Search for the cell housing the specified text and yield its (x, y) center coordinate. 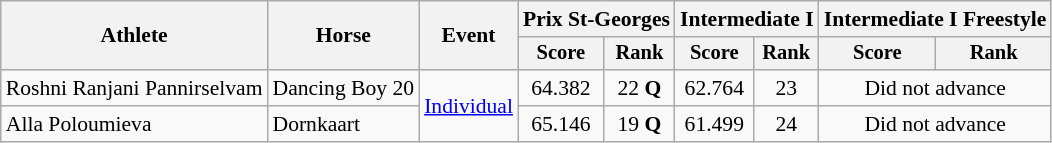
24 (786, 124)
61.499 (714, 124)
65.146 (561, 124)
62.764 (714, 88)
Intermediate I Freestyle (936, 19)
Horse (343, 36)
Event (468, 36)
64.382 (561, 88)
Intermediate I (747, 19)
Dancing Boy 20 (343, 88)
Individual (468, 106)
Athlete (134, 36)
Dornkaart (343, 124)
23 (786, 88)
19 Q (640, 124)
Prix St-Georges (596, 19)
22 Q (640, 88)
Roshni Ranjani Pannirselvam (134, 88)
Alla Poloumieva (134, 124)
